Find where the given text appears and provide that cell's center as (x, y) coordinate. 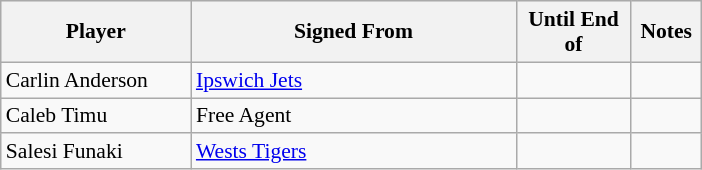
Caleb Timu (96, 116)
Player (96, 32)
Until End of (574, 32)
Wests Tigers (354, 152)
Signed From (354, 32)
Ipswich Jets (354, 80)
Salesi Funaki (96, 152)
Free Agent (354, 116)
Notes (666, 32)
Carlin Anderson (96, 80)
